Return (X, Y) of the center of cell containing provided text 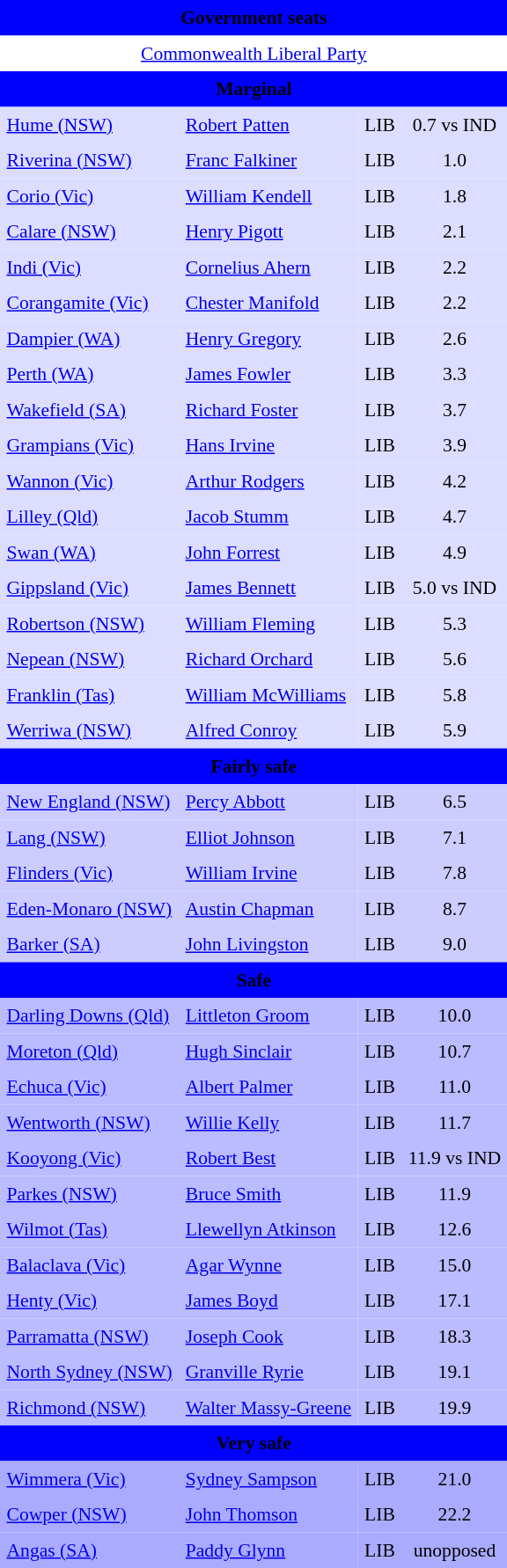
Werriwa (NSW) (90, 730)
15.0 (454, 1264)
9.0 (454, 944)
Robert Patten (268, 124)
12.6 (454, 1229)
New England (NSW) (90, 802)
17.1 (454, 1301)
7.8 (454, 873)
Agar Wynne (268, 1264)
11.7 (454, 1122)
Walter Massy-Greene (268, 1407)
Jacob Stumm (268, 517)
21.0 (454, 1478)
Henry Pigott (268, 231)
John Thomson (268, 1514)
Wentworth (NSW) (90, 1122)
North Sydney (NSW) (90, 1372)
Gippsland (Vic) (90, 588)
Henty (Vic) (90, 1301)
Angas (SA) (90, 1550)
1.0 (454, 160)
Echuca (Vic) (90, 1087)
Wimmera (Vic) (90, 1478)
2.6 (454, 338)
Henry Gregory (268, 338)
6.5 (454, 802)
1.8 (454, 195)
10.7 (454, 1051)
unopposed (454, 1550)
Nepean (NSW) (90, 659)
2.1 (454, 231)
Cornelius Ahern (268, 267)
Willie Kelly (268, 1122)
Hume (NSW) (90, 124)
Cowper (NSW) (90, 1514)
7.1 (454, 837)
5.3 (454, 623)
11.9 vs IND (454, 1158)
Austin Chapman (268, 908)
Richard Orchard (268, 659)
Richard Foster (268, 409)
3.7 (454, 409)
Franklin (Tas) (90, 694)
James Fowler (268, 374)
Chester Manifold (268, 303)
8.7 (454, 908)
Joseph Cook (268, 1336)
William McWilliams (268, 694)
Perth (WA) (90, 374)
Alfred Conroy (268, 730)
11.9 (454, 1193)
Grampians (Vic) (90, 445)
William Irvine (268, 873)
Swan (WA) (90, 552)
Calare (NSW) (90, 231)
Bruce Smith (268, 1193)
19.1 (454, 1372)
4.7 (454, 517)
5.0 vs IND (454, 588)
Hugh Sinclair (268, 1051)
John Livingston (268, 944)
Dampier (WA) (90, 338)
William Fleming (268, 623)
James Boyd (268, 1301)
Richmond (NSW) (90, 1407)
Parkes (NSW) (90, 1193)
Albert Palmer (268, 1087)
Llewellyn Atkinson (268, 1229)
Robertson (NSW) (90, 623)
Barker (SA) (90, 944)
Hans Irvine (268, 445)
4.9 (454, 552)
4.2 (454, 480)
10.0 (454, 1015)
5.9 (454, 730)
Darling Downs (Qld) (90, 1015)
Wannon (Vic) (90, 480)
5.8 (454, 694)
Paddy Glynn (268, 1550)
Littleton Groom (268, 1015)
Percy Abbott (268, 802)
James Bennett (268, 588)
3.9 (454, 445)
22.2 (454, 1514)
18.3 (454, 1336)
19.9 (454, 1407)
Lang (NSW) (90, 837)
3.3 (454, 374)
Sydney Sampson (268, 1478)
Corangamite (Vic) (90, 303)
Indi (Vic) (90, 267)
Arthur Rodgers (268, 480)
Corio (Vic) (90, 195)
Kooyong (Vic) (90, 1158)
5.6 (454, 659)
Parramatta (NSW) (90, 1336)
Balaclava (Vic) (90, 1264)
Flinders (Vic) (90, 873)
0.7 vs IND (454, 124)
Wilmot (Tas) (90, 1229)
11.0 (454, 1087)
Eden-Monaro (NSW) (90, 908)
Granville Ryrie (268, 1372)
Riverina (NSW) (90, 160)
Wakefield (SA) (90, 409)
John Forrest (268, 552)
Elliot Johnson (268, 837)
Moreton (Qld) (90, 1051)
Franc Falkiner (268, 160)
Robert Best (268, 1158)
William Kendell (268, 195)
Lilley (Qld) (90, 517)
